Capture the cell that displays the provided text and extract its (x, y) central coordinate. 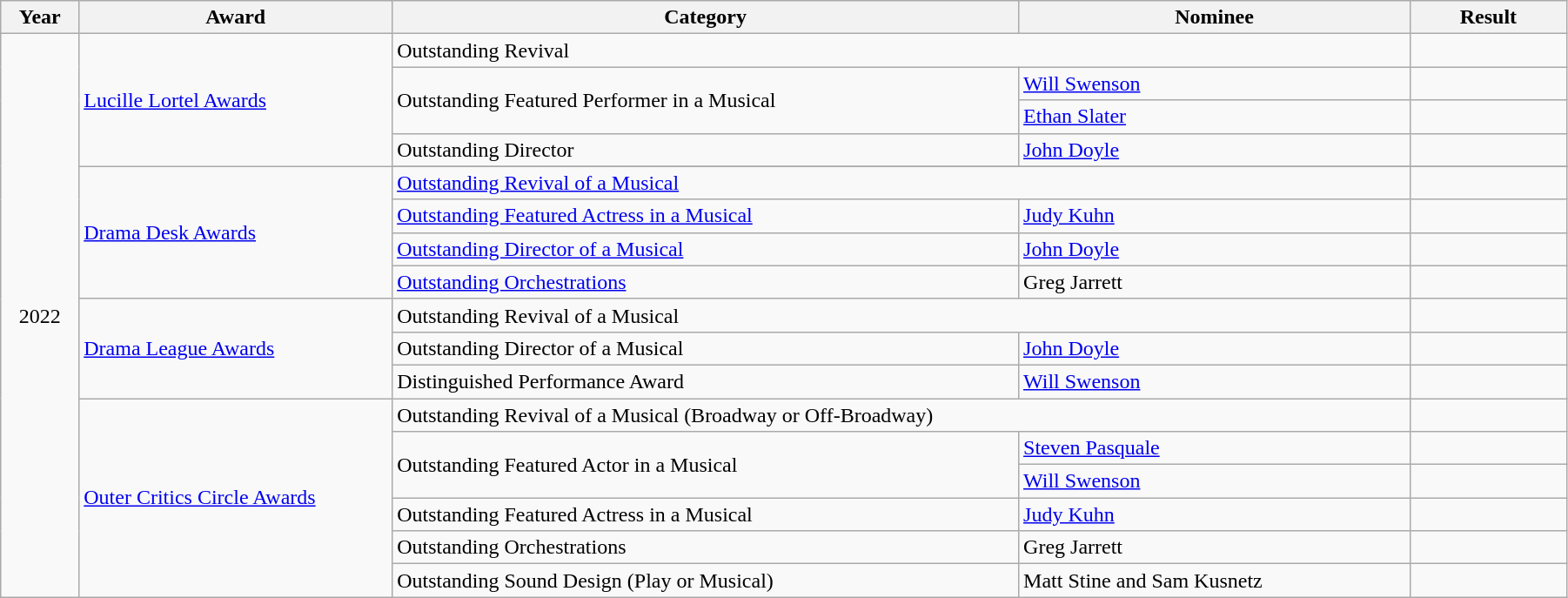
Outstanding Director (706, 150)
Nominee (1215, 17)
Category (706, 17)
Matt Stine and Sam Kusnetz (1215, 581)
Result (1488, 17)
Lucille Lortel Awards (236, 100)
Outstanding Revival (901, 50)
2022 (40, 315)
Outstanding Featured Actor in a Musical (706, 465)
Drama Desk Awards (236, 232)
Year (40, 17)
Outstanding Sound Design (Play or Musical) (706, 581)
Outstanding Revival of a Musical (Broadway or Off-Broadway) (901, 415)
Distinguished Performance Award (706, 381)
Award (236, 17)
Steven Pasquale (1215, 448)
Drama League Awards (236, 348)
Outer Critics Circle Awards (236, 498)
Outstanding Featured Performer in a Musical (706, 100)
Ethan Slater (1215, 117)
